Capture the cell that displays the provided text and extract its [X, Y] central coordinate. 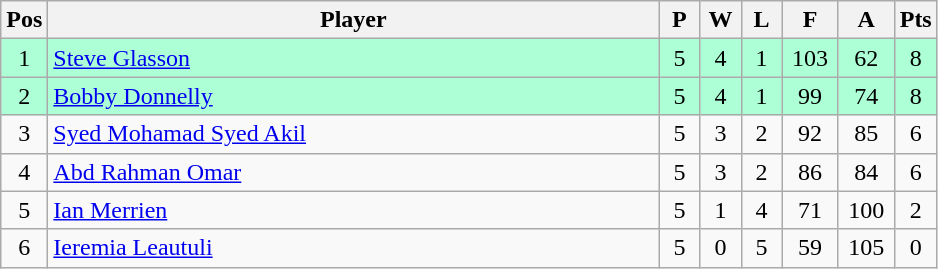
62 [866, 58]
100 [866, 210]
Pos [24, 20]
L [762, 20]
86 [810, 172]
59 [810, 248]
W [720, 20]
92 [810, 134]
84 [866, 172]
Pts [916, 20]
Syed Mohamad Syed Akil [354, 134]
71 [810, 210]
Abd Rahman Omar [354, 172]
74 [866, 96]
Player [354, 20]
105 [866, 248]
Ieremia Leautuli [354, 248]
Steve Glasson [354, 58]
F [810, 20]
P [680, 20]
103 [810, 58]
99 [810, 96]
A [866, 20]
Ian Merrien [354, 210]
85 [866, 134]
Bobby Donnelly [354, 96]
